Scan for the cell matching the given text and deliver its [X, Y] coordinate at center. 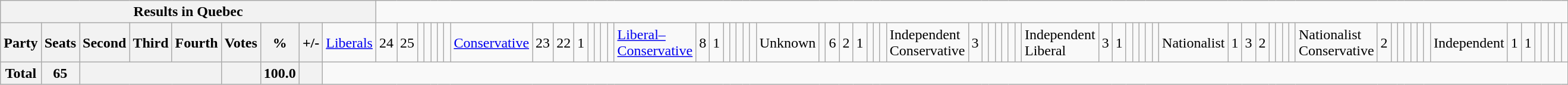
+/- [310, 43]
Liberals [350, 43]
Second [105, 43]
Seats [60, 43]
Unknown [788, 43]
Fourth [196, 43]
65 [60, 73]
6 [832, 43]
24 [386, 43]
% [279, 43]
Nationalist Conservative [1336, 43]
Independent Conservative [927, 43]
100.0 [279, 73]
25 [408, 43]
Independent Liberal [1060, 43]
Results in Quebec [188, 12]
Votes [241, 43]
Liberal–Conservative [655, 43]
Third [151, 43]
23 [543, 43]
Independent [1469, 43]
Nationalist [1194, 43]
Conservative [492, 43]
22 [563, 43]
8 [703, 43]
Party [21, 43]
Total [21, 73]
